Detect which cell encompasses the target text, then output its [x, y] center coordinate. 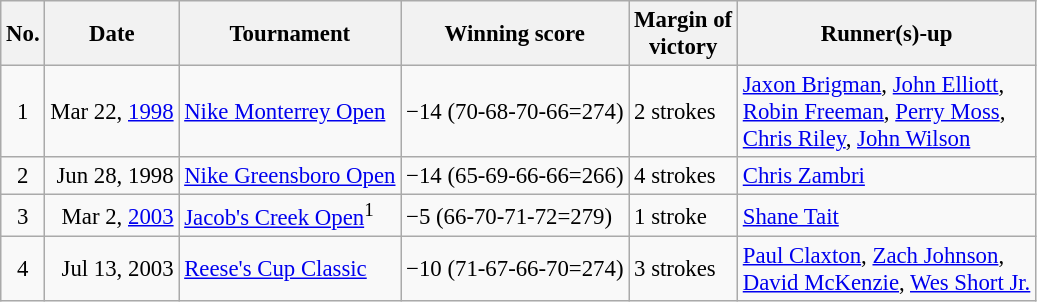
Jacob's Creek Open1 [290, 216]
−10 (71-67-66-70=274) [515, 270]
Nike Monterrey Open [290, 112]
1 stroke [684, 216]
Date [112, 34]
2 [23, 176]
Margin ofvictory [684, 34]
−14 (65-69-66-66=266) [515, 176]
−5 (66-70-71-72=279) [515, 216]
Nike Greensboro Open [290, 176]
4 strokes [684, 176]
Shane Tait [886, 216]
Paul Claxton, Zach Johnson, David McKenzie, Wes Short Jr. [886, 270]
Jun 28, 1998 [112, 176]
Mar 22, 1998 [112, 112]
Jul 13, 2003 [112, 270]
3 [23, 216]
2 strokes [684, 112]
1 [23, 112]
−14 (70-68-70-66=274) [515, 112]
Mar 2, 2003 [112, 216]
Tournament [290, 34]
Runner(s)-up [886, 34]
Reese's Cup Classic [290, 270]
3 strokes [684, 270]
No. [23, 34]
Jaxon Brigman, John Elliott, Robin Freeman, Perry Moss, Chris Riley, John Wilson [886, 112]
Winning score [515, 34]
Chris Zambri [886, 176]
4 [23, 270]
